Determine the (x, y) coordinate at the center of the cell enclosing the given text.  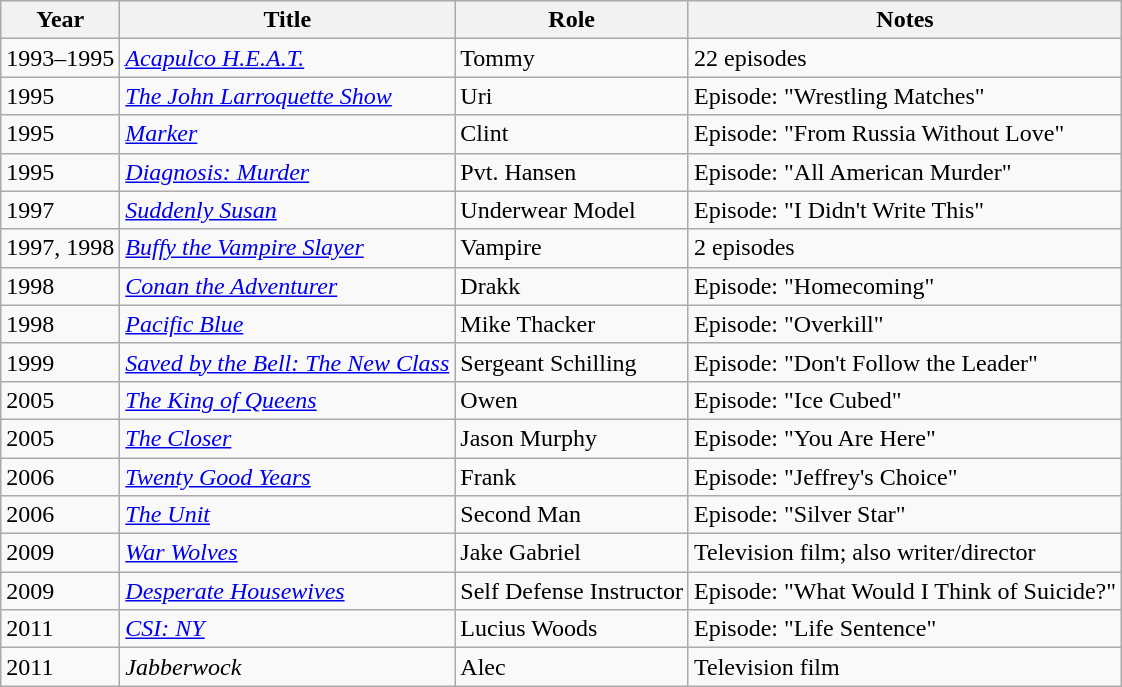
Episode: "Jeffrey's Choice" (904, 477)
War Wolves (288, 553)
Uri (572, 96)
22 episodes (904, 58)
Saved by the Bell: The New Class (288, 362)
Episode: "Homecoming" (904, 286)
Underwear Model (572, 210)
Role (572, 20)
Lucius Woods (572, 629)
Pacific Blue (288, 324)
1997, 1998 (60, 248)
Episode: "Life Sentence" (904, 629)
Buffy the Vampire Slayer (288, 248)
Pvt. Hansen (572, 172)
Episode: "I Didn't Write This" (904, 210)
Television film; also writer/director (904, 553)
Desperate Housewives (288, 591)
Episode: "Don't Follow the Leader" (904, 362)
Jake Gabriel (572, 553)
Suddenly Susan (288, 210)
Twenty Good Years (288, 477)
Owen (572, 400)
Vampire (572, 248)
Second Man (572, 515)
Episode: "You Are Here" (904, 438)
The John Larroquette Show (288, 96)
Marker (288, 134)
Sergeant Schilling (572, 362)
Episode: "Overkill" (904, 324)
Frank (572, 477)
The King of Queens (288, 400)
Episode: "Ice Cubed" (904, 400)
Episode: "Silver Star" (904, 515)
Drakk (572, 286)
Alec (572, 667)
Title (288, 20)
The Closer (288, 438)
Television film (904, 667)
Jabberwock (288, 667)
Episode: "What Would I Think of Suicide?" (904, 591)
2 episodes (904, 248)
Episode: "All American Murder" (904, 172)
Episode: "Wrestling Matches" (904, 96)
Jason Murphy (572, 438)
Episode: "From Russia Without Love" (904, 134)
1997 (60, 210)
Conan the Adventurer (288, 286)
Tommy (572, 58)
1993–1995 (60, 58)
1999 (60, 362)
Year (60, 20)
Acapulco H.E.A.T. (288, 58)
Mike Thacker (572, 324)
Clint (572, 134)
Diagnosis: Murder (288, 172)
Self Defense Instructor (572, 591)
The Unit (288, 515)
Notes (904, 20)
CSI: NY (288, 629)
